Return the [X, Y] coordinate for the center point of the cell that contains the specified text.  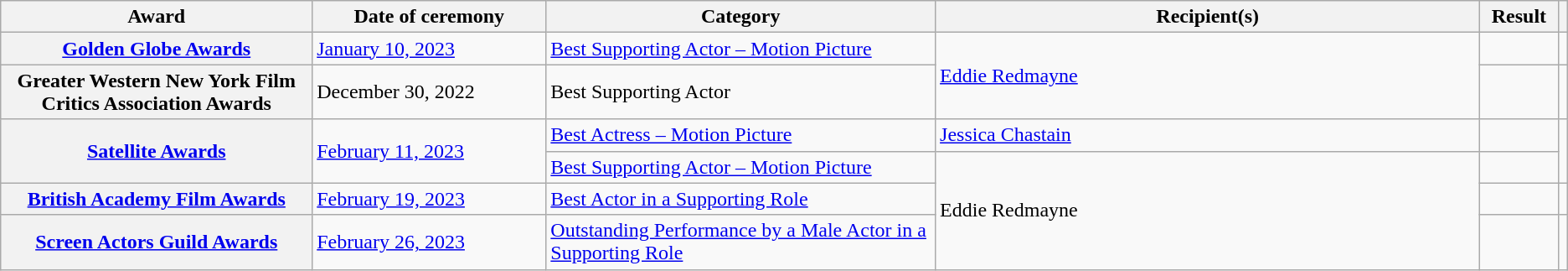
December 30, 2022 [429, 92]
Result [1519, 17]
Satellite Awards [157, 151]
Recipient(s) [1208, 17]
Jessica Chastain [1208, 135]
Category [740, 17]
Best Actress – Motion Picture [740, 135]
February 19, 2023 [429, 199]
Golden Globe Awards [157, 49]
Date of ceremony [429, 17]
Outstanding Performance by a Male Actor in a Supporting Role [740, 242]
Award [157, 17]
Best Supporting Actor [740, 92]
British Academy Film Awards [157, 199]
Screen Actors Guild Awards [157, 242]
Best Actor in a Supporting Role [740, 199]
February 11, 2023 [429, 151]
February 26, 2023 [429, 242]
January 10, 2023 [429, 49]
Greater Western New York Film Critics Association Awards [157, 92]
